For the text-containing cell, return its midpoint in (x, y) coordinate format. 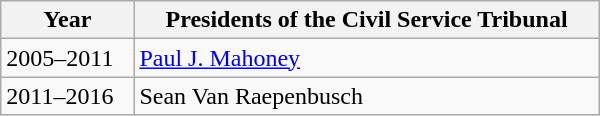
2005–2011 (68, 58)
Sean Van Raepenbusch (366, 96)
Presidents of the Civil Service Tribunal (366, 20)
Paul J. Mahoney (366, 58)
Year (68, 20)
2011–2016 (68, 96)
